Detect which cell encompasses the target text, then output its [x, y] center coordinate. 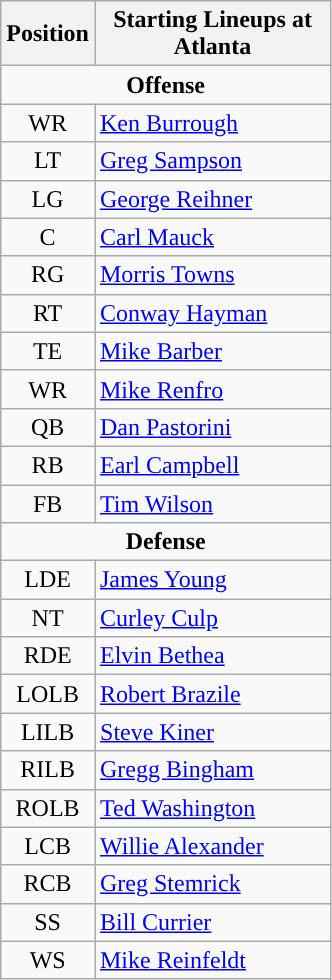
Conway Hayman [212, 313]
NT [48, 618]
RDE [48, 656]
Greg Sampson [212, 161]
Ted Washington [212, 808]
LILB [48, 732]
LDE [48, 580]
FB [48, 503]
LT [48, 161]
Elvin Bethea [212, 656]
ROLB [48, 808]
SS [48, 922]
LG [48, 199]
Morris Towns [212, 275]
Dan Pastorini [212, 427]
RCB [48, 884]
Carl Mauck [212, 237]
Mike Barber [212, 351]
Mike Reinfeldt [212, 960]
LCB [48, 846]
RT [48, 313]
WS [48, 960]
Willie Alexander [212, 846]
TE [48, 351]
RB [48, 465]
Position [48, 34]
Greg Stemrick [212, 884]
Starting Lineups at Atlanta [212, 34]
James Young [212, 580]
George Reihner [212, 199]
Steve Kiner [212, 732]
C [48, 237]
QB [48, 427]
Defense [166, 542]
Gregg Bingham [212, 770]
Robert Brazile [212, 694]
LOLB [48, 694]
Curley Culp [212, 618]
Offense [166, 85]
Ken Burrough [212, 123]
RILB [48, 770]
Tim Wilson [212, 503]
Mike Renfro [212, 389]
Bill Currier [212, 922]
Earl Campbell [212, 465]
RG [48, 275]
